Provide the (x, y) coordinate of the cell's center where the given text is located.  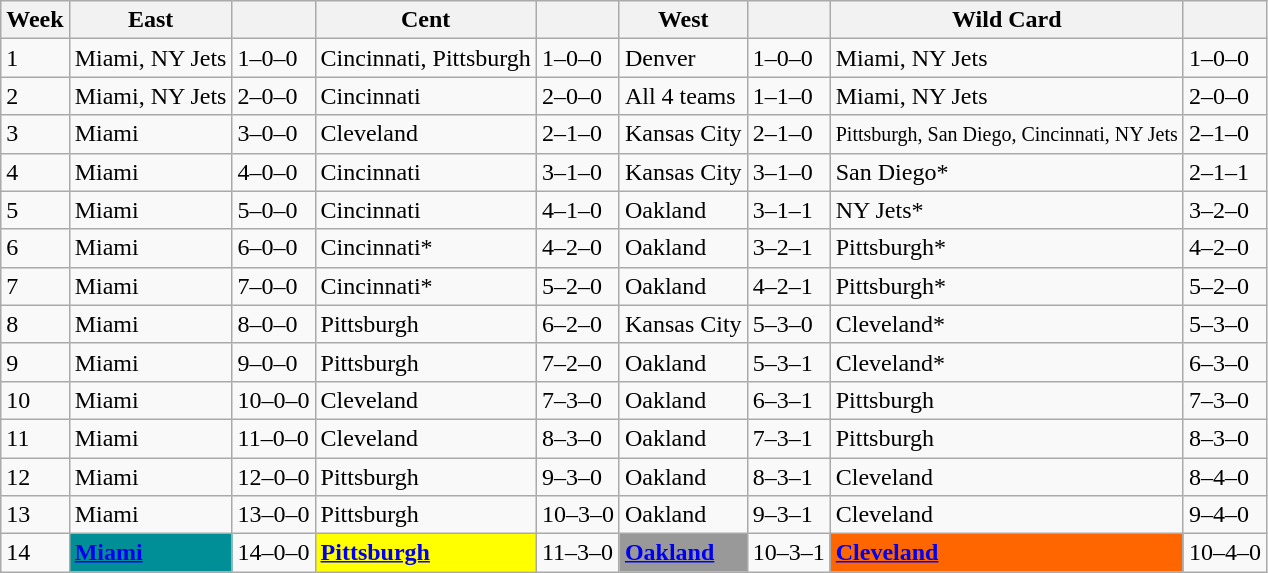
3 (35, 134)
5–3–1 (788, 362)
7 (35, 286)
10–4–0 (1224, 553)
11–0–0 (274, 438)
1 (35, 58)
9–0–0 (274, 362)
4 (35, 172)
3–2–1 (788, 248)
14 (35, 553)
7–0–0 (274, 286)
5 (35, 210)
6–2–0 (578, 324)
10–0–0 (274, 400)
4–0–0 (274, 172)
6–3–0 (1224, 362)
13–0–0 (274, 515)
10 (35, 400)
11–3–0 (578, 553)
NY Jets* (1006, 210)
4–1–0 (578, 210)
4–2–1 (788, 286)
8–0–0 (274, 324)
9–3–0 (578, 477)
8 (35, 324)
8–4–0 (1224, 477)
3–0–0 (274, 134)
6–3–1 (788, 400)
9–3–1 (788, 515)
Week (35, 20)
12–0–0 (274, 477)
Cincinnati, Pittsburgh (426, 58)
14–0–0 (274, 553)
3–1–1 (788, 210)
9–4–0 (1224, 515)
6–0–0 (274, 248)
Pittsburgh, San Diego, Cincinnati, NY Jets (1006, 134)
Cent (426, 20)
12 (35, 477)
11 (35, 438)
East (150, 20)
All 4 teams (683, 96)
8–3–1 (788, 477)
2 (35, 96)
Wild Card (1006, 20)
5–0–0 (274, 210)
3–2–0 (1224, 210)
West (683, 20)
1–1–0 (788, 96)
10–3–1 (788, 553)
2–1–1 (1224, 172)
7–2–0 (578, 362)
13 (35, 515)
6 (35, 248)
10–3–0 (578, 515)
Denver (683, 58)
San Diego* (1006, 172)
9 (35, 362)
7–3–1 (788, 438)
